Find where the given text appears and provide that cell's center as (X, Y) coordinate. 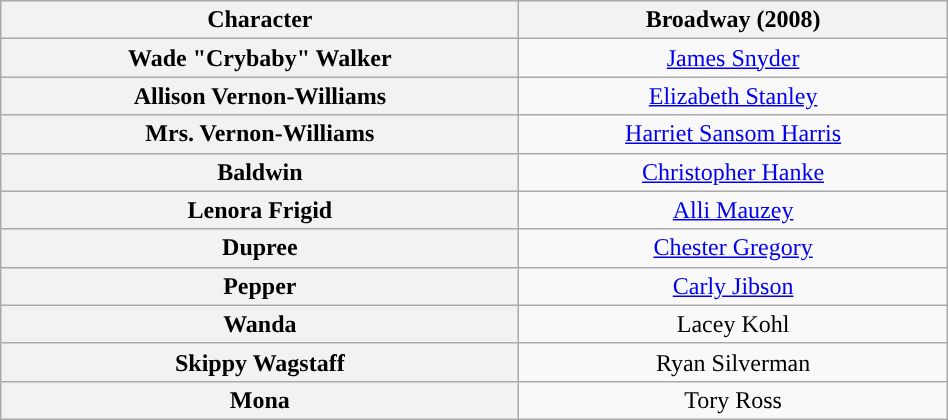
Dupree (260, 248)
Mona (260, 400)
Elizabeth Stanley (733, 96)
Broadway (2008) (733, 20)
Wade "Crybaby" Walker (260, 58)
Pepper (260, 286)
Allison Vernon-Williams (260, 96)
Skippy Wagstaff (260, 362)
Character (260, 20)
Harriet Sansom Harris (733, 134)
Christopher Hanke (733, 172)
Wanda (260, 324)
Ryan Silverman (733, 362)
Baldwin (260, 172)
Lenora Frigid (260, 210)
Mrs. Vernon-Williams (260, 134)
James Snyder (733, 58)
Tory Ross (733, 400)
Lacey Kohl (733, 324)
Chester Gregory (733, 248)
Alli Mauzey (733, 210)
Carly Jibson (733, 286)
